Pinpoint the cell where the given text exists, returning its (X, Y) midpoint coordinate. 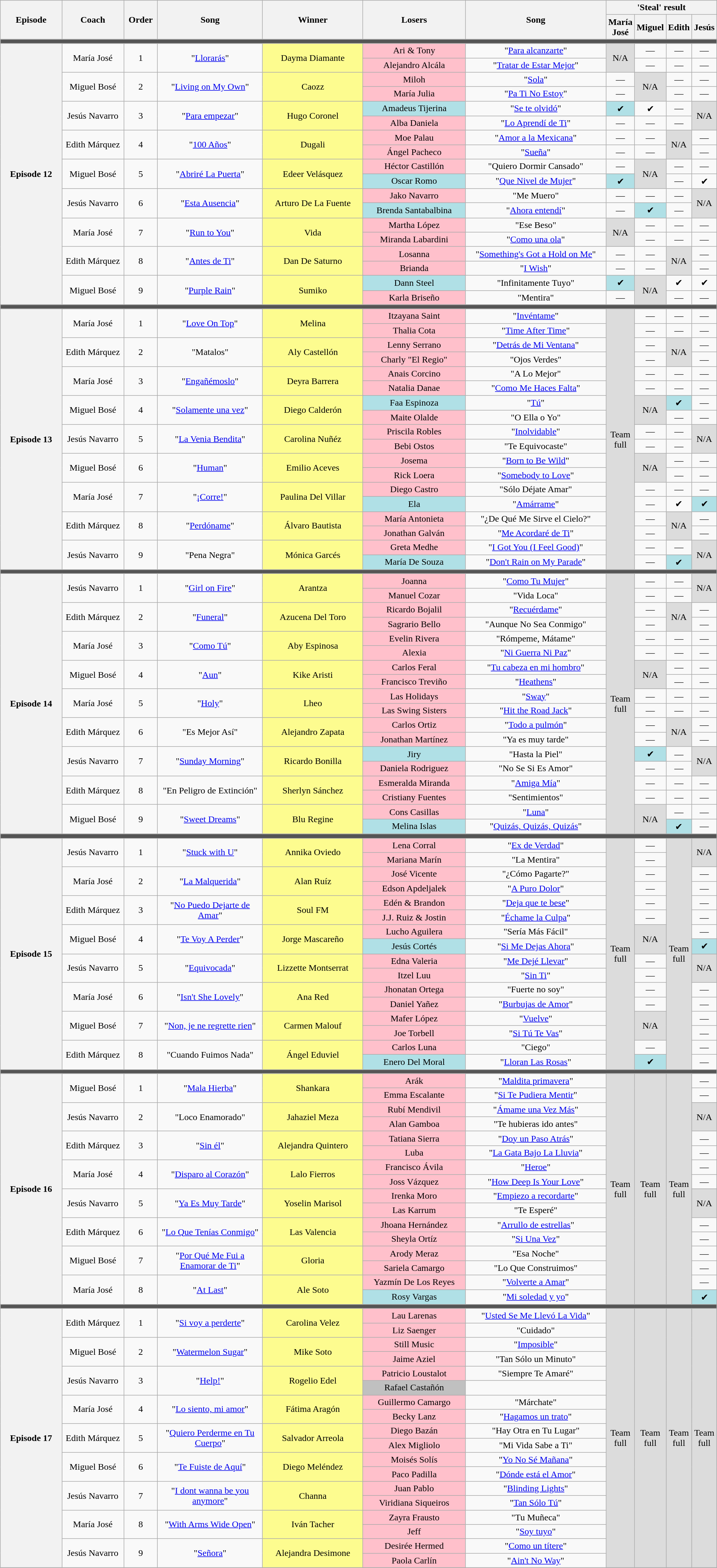
"At Last" (210, 1290)
Edeer Velásquez (312, 174)
"Loco Enamorado" (210, 1117)
Joe Torbell (414, 1033)
Paco Padilla (414, 1474)
Lenny Serrano (414, 345)
"Tú" (535, 403)
"Love On Top" (210, 323)
"Pa Ti No Estoy" (535, 94)
"A Puro Dolor" (535, 888)
Diego Meléndez (312, 1467)
"Señora" (210, 1553)
Melina Islas (414, 826)
Miloh (414, 79)
Rosy Vargas (414, 1297)
Rubí Mendivil (414, 1109)
Sagrario Bello (414, 624)
"Todo a pulmón" (535, 725)
"Aun" (210, 674)
"Arrullo de estrellas" (535, 1225)
"Que Nivel de Mujer" (535, 181)
"¿Cómo Pagarte?" (535, 874)
"Don't Rain on My Parade" (535, 562)
"Doy un Paso Atrás" (535, 1138)
Edna Valeria (414, 961)
Priscila Robles (414, 432)
"Tu cabeza en mi hombro" (535, 667)
Salvador Arreola (312, 1438)
Liz Saenger (414, 1330)
"Disparo al Corazón" (210, 1174)
Las Valencia (312, 1232)
"Ex de Verdad" (535, 845)
"Engañémoslo" (210, 381)
Álvaro Bautista (312, 526)
"How Deep Is Your Love" (535, 1181)
Las Holidays (414, 696)
Esmeralda Miranda (414, 783)
José Vicente (414, 874)
"La Malquerida" (210, 881)
"Como un títere" (535, 1546)
"Holy" (210, 703)
"Girl on Fire" (210, 588)
"Cuidado" (535, 1330)
Jonathan Martínez (414, 739)
J.J. Ruiz & Jostin (414, 917)
Sumiko (312, 290)
Bebi Ostos (414, 446)
Alejandra Desimone (312, 1553)
"Ojos Verdes" (535, 359)
María De Souza (414, 562)
"No Se Si Es Amor" (535, 769)
"Vida Loca" (535, 595)
"Antes de Ti" (210, 261)
Edén & Brandon (414, 903)
Rafael Castañón (414, 1388)
Jeff (414, 1532)
"Quizás, Quizás, Quizás" (535, 826)
"Purple Rain" (210, 290)
Dayma Diamante (312, 58)
"Me Acordaré de Ti" (535, 533)
"Fuerte no soy" (535, 990)
"O Ella o Yo" (535, 417)
Ale Soto (312, 1290)
Gloria (312, 1261)
Irenka Moro (414, 1196)
Alba Daniela (414, 123)
"Sin él" (210, 1145)
Diego Calderón (312, 410)
"Heroe" (535, 1167)
"Te hubieras ido antes" (535, 1124)
"Te Esperé" (535, 1210)
"Time After Time" (535, 330)
Jorge Mascareño (312, 939)
Aly Castellón (312, 352)
"Se te olvidó" (535, 108)
"Help!" (210, 1381)
"Aunque No Sea Conmigo" (535, 624)
Hugo Coronel (312, 116)
"Infinitamente Tuyo" (535, 283)
Carolina Velez (312, 1323)
Arantza (312, 588)
Karla Briseño (414, 297)
"Tratar de Estar Mejor" (535, 65)
"Como Tú" (210, 646)
Lucho Aguilera (414, 931)
Jako Navarro (414, 196)
Alan Gamboa (414, 1124)
"Perdóname" (210, 526)
Iván Tacher (312, 1524)
Moisés Solís (414, 1460)
"Por Qué Me Fui a Enamorar de Ti" (210, 1261)
"¿De Qué Me Sirve el Cielo?" (535, 519)
Paulina Del Villar (312, 497)
Martha López (414, 225)
"Ni Guerra Ni Paz" (535, 653)
Losers (414, 20)
Mónica Garcés (312, 555)
"I Wish" (535, 268)
"I Got You (I Feel Good)" (535, 547)
Emma Escalante (414, 1095)
"Detrás de Mi Ventana" (535, 345)
Lheo (312, 703)
Alexia (414, 653)
"Lo Que Tenías Conmigo" (210, 1232)
Episode 12 (31, 174)
Jonathan Galván (414, 533)
Lizzette Montserrat (312, 968)
Francisco Treviño (414, 682)
Soul FM (312, 910)
"Matalos" (210, 352)
Episode 14 (31, 704)
Edson Apdeljalek (414, 888)
"Quiero Dormir Cansado" (535, 166)
Mike Soto (312, 1352)
Jhonatan Ortega (414, 990)
Zayra Frausto (414, 1517)
"Abriré La Puerta" (210, 174)
"Stuck with U" (210, 852)
Mariana Marín (414, 860)
"Solamente una vez" (210, 410)
Cons Casillas (414, 812)
Kike Aristi (312, 674)
Ela (414, 504)
Dan De Saturno (312, 261)
Carlos Ortiz (414, 725)
Jesús Cortés (414, 946)
Ricardo Bojalil (414, 610)
"Recuérdame" (535, 610)
Evelin Rivera (414, 638)
Rogelio Edel (312, 1381)
"Échame la Culpa" (535, 917)
"Dónde está el Amor" (535, 1474)
"Maldita primavera" (535, 1081)
"Funeral" (210, 617)
"Luna" (535, 812)
"Mi soledad y yo" (535, 1297)
Maite Olalde (414, 417)
Josema (414, 460)
Ángel Eduviel (312, 1055)
Carlos Feral (414, 667)
"Me Muero" (535, 196)
"Como Me Haces Falta" (535, 388)
Lau Larenas (414, 1316)
"En Peligro de Extinción" (210, 790)
"Pena Negra" (210, 555)
"Sueña" (535, 152)
"Amárrame" (535, 504)
"I dont wanna be you anymore" (210, 1495)
Deyra Barrera (312, 381)
"Mi Vida Sabe a Ti" (535, 1445)
"Esa Noche" (535, 1253)
Episode 17 (31, 1438)
Las Karrum (414, 1210)
"Lo Que Construimos" (535, 1268)
Arturo De La Fuente (312, 203)
"Sweet Dreams" (210, 819)
Enero Del Moral (414, 1062)
Jesús (704, 27)
"Non, je ne regrette rien" (210, 1026)
"Quiero Perderme en Tu Cuerpo" (210, 1438)
Viridiana Siqueiros (414, 1503)
Sheyla Ortíz (414, 1239)
Yoselin Marisol (312, 1203)
"Sway" (535, 696)
Brenda Santabalbina (414, 211)
"Tan Sólo un Minuto" (535, 1359)
"Amiga Mía" (535, 783)
"Te Fuiste de Aquí" (210, 1467)
Episode 13 (31, 439)
"Invéntame" (535, 316)
Paola Carlín (414, 1560)
Arody Meraz (414, 1253)
Thalia Cota (414, 330)
"Rómpeme, Mátame" (535, 638)
"Sentimientos" (535, 797)
Emilio Aceves (312, 468)
Daniela Rodriguez (414, 769)
Dann Steel (414, 283)
"Somebody to Love" (535, 475)
"Ya es muy tarde" (535, 739)
Sariela Camargo (414, 1268)
Moe Palau (414, 138)
Lalo Fierros (312, 1174)
"Yo No Sé Mañana" (535, 1460)
"Hay Otra en Tu Lugar" (535, 1431)
"Hit the Road Jack" (535, 710)
Aby Espinosa (312, 646)
Episode (31, 20)
Guillermo Camargo (414, 1402)
"Mentira" (535, 297)
"Llorarás" (210, 58)
Joanna (414, 581)
Ari & Tony (414, 51)
"Para alcanzarte" (535, 51)
Winner (312, 20)
Itzayana Saint (414, 316)
Patricio Loustalot (414, 1373)
Francisco Ávila (414, 1167)
Order (141, 20)
Jhoana Hernández (414, 1225)
Lena Corral (414, 845)
Azucena Del Toro (312, 617)
"Human" (210, 468)
María Antonieta (414, 519)
Charly "El Regio" (414, 359)
"Como Tu Mujer" (535, 581)
Alex Migliolo (414, 1445)
Edith (679, 27)
Alan Ruíz (312, 881)
Yazmín De Los Reyes (414, 1282)
Channa (312, 1495)
"Si Una Vez" (535, 1239)
"Ámame una Vez Más" (535, 1109)
Alejandro Zapata (312, 732)
Coach (93, 20)
Héctor Castillón (414, 166)
"Blinding Lights" (535, 1488)
"Run to You" (210, 232)
'Steal' result (661, 8)
Cristiany Fuentes (414, 797)
"Cuando Fuimos Nada" (210, 1055)
"Volverte a Amar" (535, 1282)
"Equivocada" (210, 968)
Tatiana Sierra (414, 1138)
"With Arms Wide Open" (210, 1524)
"Mala Hierba" (210, 1088)
Fátima Aragón (312, 1409)
Blu Regine (312, 819)
Episode 15 (31, 954)
Miguel (650, 27)
"La Gata Bajo La Lluvia" (535, 1153)
"¡Corre!" (210, 497)
"Esta Ausencia" (210, 203)
Melina (312, 323)
Anais Corcino (414, 373)
"Deja que te bese" (535, 903)
"Si Tú Te Vas" (535, 1033)
"Si Te Pudiera Mentir" (535, 1095)
"Ese Beso" (535, 225)
"Ciego" (535, 1047)
Ángel Pacheco (414, 152)
Carmen Malouf (312, 1026)
"Burbujas de Amor" (535, 1004)
Alejandra Quintero (312, 1145)
"Inolvidable" (535, 432)
Greta Medhe (414, 547)
Luba (414, 1153)
Brianda (414, 268)
"La Mentira" (535, 860)
Caozz (312, 87)
Oscar Romo (414, 181)
"Hagamos un trato" (535, 1416)
"Sola" (535, 79)
"Watermelon Sugar" (210, 1352)
"Isn't She Lovely" (210, 997)
"Siempre Te Amaré" (535, 1373)
"Living on My Own" (210, 87)
Losanna (414, 254)
"Sería Más Fácil" (535, 931)
"Lo siento, mi amor" (210, 1409)
Becky Lanz (414, 1416)
"Te Voy A Perder" (210, 939)
María Julia (414, 94)
"Lloran Las Rosas" (535, 1062)
"Tu Muñeca" (535, 1517)
Arák (414, 1081)
Episode 16 (31, 1189)
"A Lo Mejor" (535, 373)
"Born to Be Wild" (535, 460)
Alejandro Alcála (414, 65)
"Me Dejé Llevar" (535, 961)
Annika Oviedo (312, 852)
"Empiezo a recordarte" (535, 1196)
Las Swing Sisters (414, 710)
Ricardo Bonilla (312, 761)
Dugali (312, 145)
"Para empezar" (210, 116)
Vida (312, 232)
Daniel Yañez (414, 1004)
"Lo Aprendí de Ti" (535, 123)
Manuel Cozar (414, 595)
Amadeus Tijerina (414, 108)
Joss Vázquez (414, 1181)
Natalia Danae (414, 388)
"Sunday Morning" (210, 761)
"Soy tuyo" (535, 1532)
"Tan Sólo Tú" (535, 1503)
Still Music (414, 1345)
"Te Equivocaste" (535, 446)
Rick Loera (414, 475)
"Si Me Dejas Ahora" (535, 946)
"Imposible" (535, 1345)
"100 Años" (210, 145)
"Ahora entendí" (535, 211)
"No Puedo Dejarte de Amar" (210, 910)
Jiry (414, 754)
Faa Espinoza (414, 403)
Diego Castro (414, 489)
Ana Red (312, 997)
"Heathens" (535, 682)
"Usted Se Me Llevó La Vida" (535, 1316)
Carolina Nuñéz (312, 439)
Jaime Aziel (414, 1359)
"Sólo Déjate Amar" (535, 489)
Itzel Luu (414, 975)
Carlos Luna (414, 1047)
Diego Bazán (414, 1431)
Desirée Hermed (414, 1546)
"La Venia Bendita" (210, 439)
"Sin Ti" (535, 975)
"Como una ola" (535, 239)
"Márchate" (535, 1402)
Mafer López (414, 1018)
Jahaziel Meza (312, 1117)
Shankara (312, 1088)
"Ain't No Way" (535, 1560)
Sherlyn Sánchez (312, 790)
"Si voy a perderte" (210, 1323)
"Es Mejor Así" (210, 732)
"Hasta la Piel" (535, 754)
"Ya Es Muy Tarde" (210, 1203)
Juan Pablo (414, 1488)
Miranda Labardini (414, 239)
"Amor a la Mexicana" (535, 138)
"Something's Got a Hold on Me" (535, 254)
"Vuelve" (535, 1018)
